Determine the [X, Y] coordinate at the center of the cell enclosing the given text.  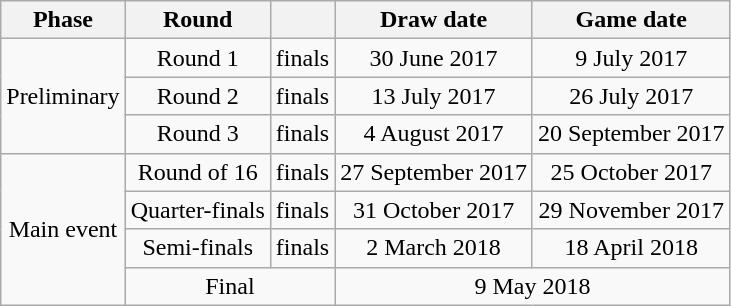
Round of 16 [198, 172]
4 August 2017 [434, 134]
Game date [631, 20]
9 May 2018 [532, 286]
27 September 2017 [434, 172]
Final [230, 286]
30 June 2017 [434, 58]
18 April 2018 [631, 248]
Round [198, 20]
26 July 2017 [631, 96]
29 November 2017 [631, 210]
Quarter-finals [198, 210]
Phase [63, 20]
Round 3 [198, 134]
Round 2 [198, 96]
Round 1 [198, 58]
13 July 2017 [434, 96]
2 March 2018 [434, 248]
25 October 2017 [631, 172]
Preliminary [63, 96]
20 September 2017 [631, 134]
9 July 2017 [631, 58]
Semi-finals [198, 248]
Main event [63, 229]
Draw date [434, 20]
31 October 2017 [434, 210]
